Determine the [x, y] coordinate at the center of the cell enclosing the given text.  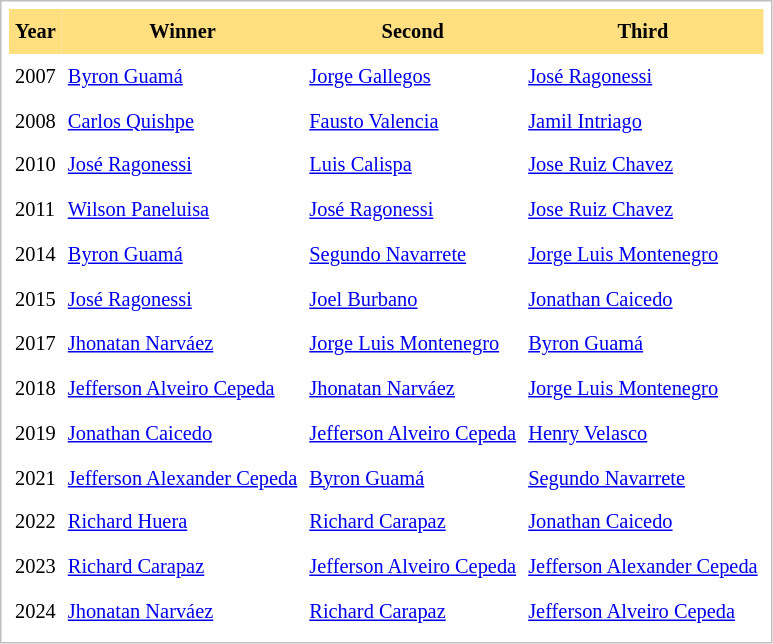
Luis Calispa [412, 166]
Winner [183, 32]
2007 [36, 76]
2010 [36, 166]
Jamil Intriago [643, 120]
2008 [36, 120]
Fausto Valencia [412, 120]
Second [412, 32]
2023 [36, 566]
Henry Velasco [643, 434]
Wilson Paneluisa [183, 210]
2022 [36, 522]
Joel Burbano [412, 300]
2011 [36, 210]
Third [643, 32]
2024 [36, 612]
Carlos Quishpe [183, 120]
Richard Huera [183, 522]
2014 [36, 254]
2017 [36, 344]
Year [36, 32]
2021 [36, 478]
2018 [36, 388]
2019 [36, 434]
Jorge Gallegos [412, 76]
2015 [36, 300]
